Detect which cell encompasses the target text, then output its (X, Y) center coordinate. 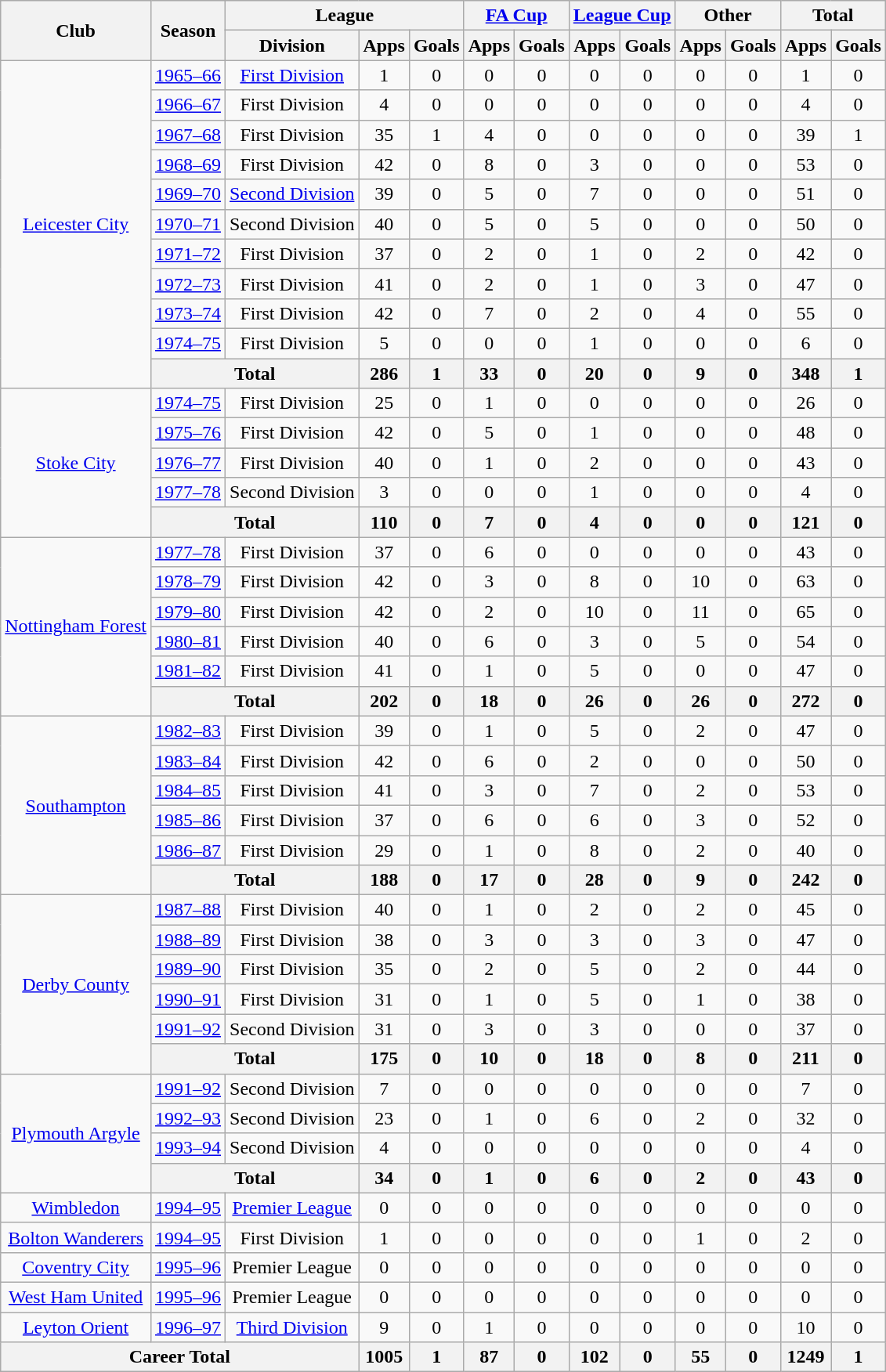
102 (594, 1357)
348 (805, 374)
52 (805, 820)
175 (384, 1059)
1249 (805, 1357)
Season (188, 31)
1973–74 (188, 313)
1992–93 (188, 1118)
23 (384, 1118)
Other (728, 16)
1969–70 (188, 194)
Leyton Orient (76, 1327)
1988–89 (188, 940)
1979–80 (188, 612)
202 (384, 701)
272 (805, 701)
34 (384, 1178)
League Cup (622, 16)
1986–87 (188, 850)
Leicester City (76, 224)
188 (384, 880)
1976–77 (188, 463)
87 (489, 1357)
Wimbledon (76, 1208)
1982–83 (188, 731)
Club (76, 31)
242 (805, 880)
1975–76 (188, 433)
110 (384, 522)
FA Cup (516, 16)
Southampton (76, 805)
1966–67 (188, 105)
1005 (384, 1357)
11 (700, 612)
286 (384, 374)
1993–94 (188, 1148)
1980–81 (188, 641)
Career Total (180, 1357)
1983–84 (188, 760)
Division (292, 45)
1968–69 (188, 164)
1965–66 (188, 75)
Third Division (292, 1327)
1985–86 (188, 820)
25 (384, 403)
65 (805, 612)
1970–71 (188, 224)
121 (805, 522)
63 (805, 582)
44 (805, 969)
1967–68 (188, 135)
1996–97 (188, 1327)
1971–72 (188, 254)
51 (805, 194)
45 (805, 910)
1989–90 (188, 969)
29 (384, 850)
211 (805, 1059)
Coventry City (76, 1267)
Nottingham Forest (76, 626)
20 (594, 374)
1978–79 (188, 582)
54 (805, 641)
17 (489, 880)
1972–73 (188, 283)
32 (805, 1118)
1981–82 (188, 671)
Stoke City (76, 463)
West Ham United (76, 1297)
Bolton Wanderers (76, 1237)
1987–88 (188, 910)
1984–85 (188, 790)
28 (594, 880)
1990–91 (188, 999)
Derby County (76, 984)
Plymouth Argyle (76, 1133)
48 (805, 433)
League (345, 16)
33 (489, 374)
